Pinpoint the cell where the given text exists, returning its [X, Y] midpoint coordinate. 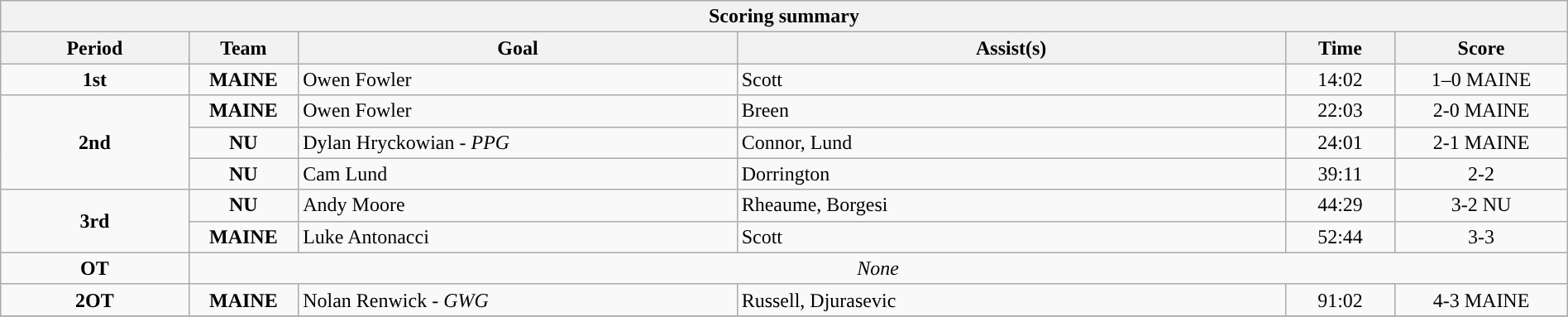
91:02 [1340, 300]
None [878, 268]
2OT [94, 300]
Cam Lund [518, 174]
14:02 [1340, 79]
2-0 MAINE [1481, 111]
3-2 NU [1481, 205]
39:11 [1340, 174]
24:01 [1340, 142]
52:44 [1340, 237]
Luke Antonacci [518, 237]
Nolan Renwick - GWG [518, 300]
2-2 [1481, 174]
Goal [518, 48]
3-3 [1481, 237]
Dylan Hryckowian - PPG [518, 142]
Andy Moore [518, 205]
4-3 MAINE [1481, 300]
1st [94, 79]
2-1 MAINE [1481, 142]
Score [1481, 48]
Rheaume, Borgesi [1011, 205]
Breen [1011, 111]
Assist(s) [1011, 48]
3rd [94, 221]
2nd [94, 142]
Russell, Djurasevic [1011, 300]
44:29 [1340, 205]
Time [1340, 48]
Connor, Lund [1011, 142]
Period [94, 48]
Dorrington [1011, 174]
OT [94, 268]
22:03 [1340, 111]
Team [243, 48]
Scoring summary [784, 17]
1–0 MAINE [1481, 79]
